Output the [X, Y] coordinate of the center of the cell containing the given text.  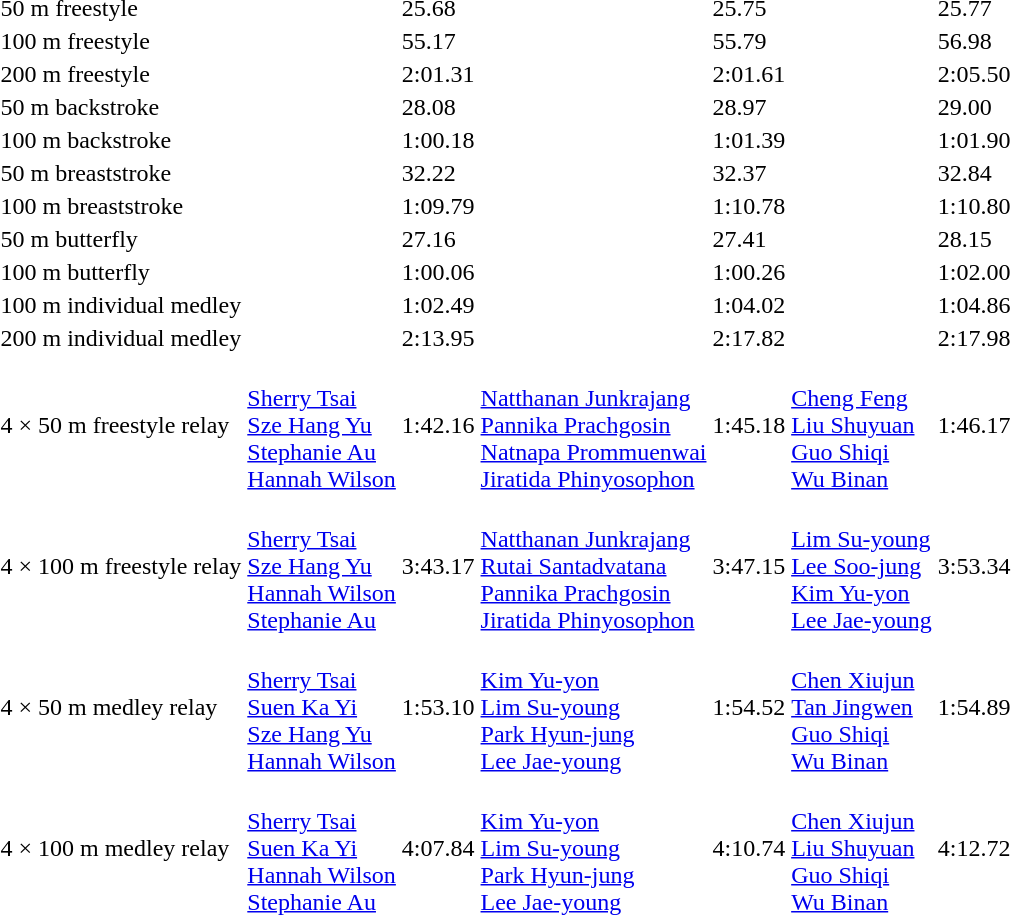
2:13.95 [438, 338]
28.97 [749, 107]
1:54.52 [749, 707]
1:01.39 [749, 140]
1:53.10 [438, 707]
55.79 [749, 41]
32.37 [749, 173]
32.22 [438, 173]
Sherry TsaiSuen Ka YiSze Hang YuHannah Wilson [322, 707]
Kim Yu-yonLim Su-youngPark Hyun-jungLee Jae-young [594, 707]
1:02.49 [438, 305]
1:04.02 [749, 305]
27.16 [438, 239]
1:09.79 [438, 206]
1:10.78 [749, 206]
1:45.18 [749, 425]
Sherry TsaiSze Hang YuHannah WilsonStephanie Au [322, 566]
3:43.17 [438, 566]
Cheng FengLiu ShuyuanGuo ShiqiWu Binan [862, 425]
1:42.16 [438, 425]
27.41 [749, 239]
Natthanan JunkrajangRutai SantadvatanaPannika PrachgosinJiratida Phinyosophon [594, 566]
2:01.31 [438, 74]
3:47.15 [749, 566]
2:01.61 [749, 74]
Natthanan JunkrajangPannika PrachgosinNatnapa PrommuenwaiJiratida Phinyosophon [594, 425]
1:00.18 [438, 140]
Lim Su-youngLee Soo-jungKim Yu-yonLee Jae-young [862, 566]
Sherry TsaiSze Hang YuStephanie AuHannah Wilson [322, 425]
2:17.82 [749, 338]
55.17 [438, 41]
1:00.26 [749, 272]
1:00.06 [438, 272]
28.08 [438, 107]
Chen XiujunTan JingwenGuo ShiqiWu Binan [862, 707]
